Return the (x, y) coordinate for the center point of the cell that contains the specified text.  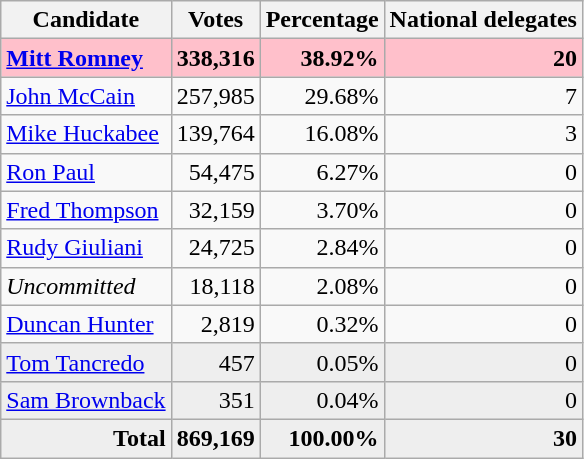
Tom Tancredo (86, 362)
Uncommitted (86, 286)
National delegates (483, 20)
338,316 (216, 58)
John McCain (86, 96)
Percentage (322, 20)
457 (216, 362)
0.32% (322, 324)
Total (86, 438)
24,725 (216, 248)
54,475 (216, 172)
7 (483, 96)
0.04% (322, 400)
3 (483, 134)
3.70% (322, 210)
29.68% (322, 96)
869,169 (216, 438)
30 (483, 438)
38.92% (322, 58)
Candidate (86, 20)
6.27% (322, 172)
18,118 (216, 286)
Duncan Hunter (86, 324)
32,159 (216, 210)
16.08% (322, 134)
Fred Thompson (86, 210)
Mike Huckabee (86, 134)
257,985 (216, 96)
Rudy Giuliani (86, 248)
2.84% (322, 248)
351 (216, 400)
100.00% (322, 438)
0.05% (322, 362)
Votes (216, 20)
Sam Brownback (86, 400)
Ron Paul (86, 172)
2,819 (216, 324)
20 (483, 58)
139,764 (216, 134)
Mitt Romney (86, 58)
2.08% (322, 286)
